Search for the cell housing the specified text and yield its [x, y] center coordinate. 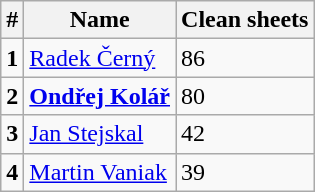
4 [12, 172]
Clean sheets [245, 20]
Jan Stejskal [100, 134]
# [12, 20]
80 [245, 96]
86 [245, 58]
Ondřej Kolář [100, 96]
Name [100, 20]
3 [12, 134]
2 [12, 96]
42 [245, 134]
39 [245, 172]
Radek Černý [100, 58]
1 [12, 58]
Martin Vaniak [100, 172]
